Scan for the cell matching the given text and deliver its [x, y] coordinate at center. 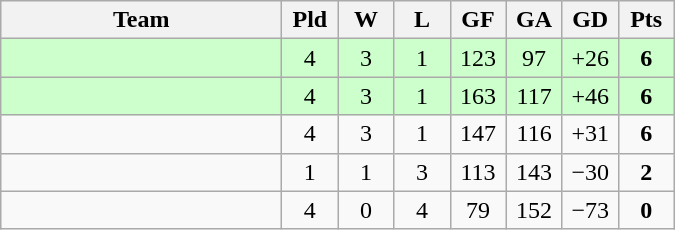
117 [534, 96]
+26 [590, 58]
L [422, 20]
−30 [590, 172]
2 [646, 172]
+31 [590, 134]
143 [534, 172]
97 [534, 58]
Pld [310, 20]
123 [478, 58]
116 [534, 134]
−73 [590, 210]
147 [478, 134]
GD [590, 20]
113 [478, 172]
79 [478, 210]
Team [142, 20]
GA [534, 20]
+46 [590, 96]
152 [534, 210]
GF [478, 20]
Pts [646, 20]
163 [478, 96]
W [366, 20]
